Return (x, y) of the center of cell containing provided text 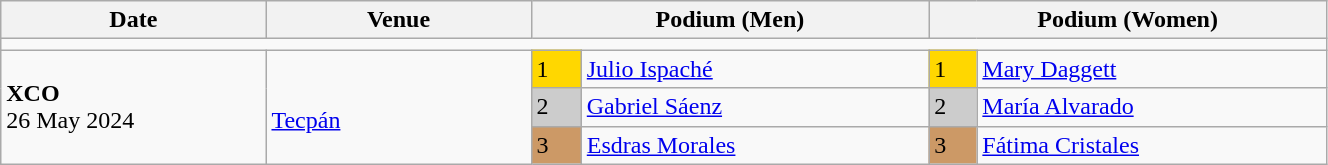
Venue (398, 20)
Mary Daggett (1152, 69)
XCO 26 May 2024 (134, 107)
Date (134, 20)
Esdras Morales (755, 145)
Fátima Cristales (1152, 145)
María Alvarado (1152, 107)
Podium (Men) (730, 20)
Podium (Women) (1128, 20)
Julio Ispaché (755, 69)
Tecpán (398, 107)
Gabriel Sáenz (755, 107)
